Return (X, Y) of the center of cell containing provided text 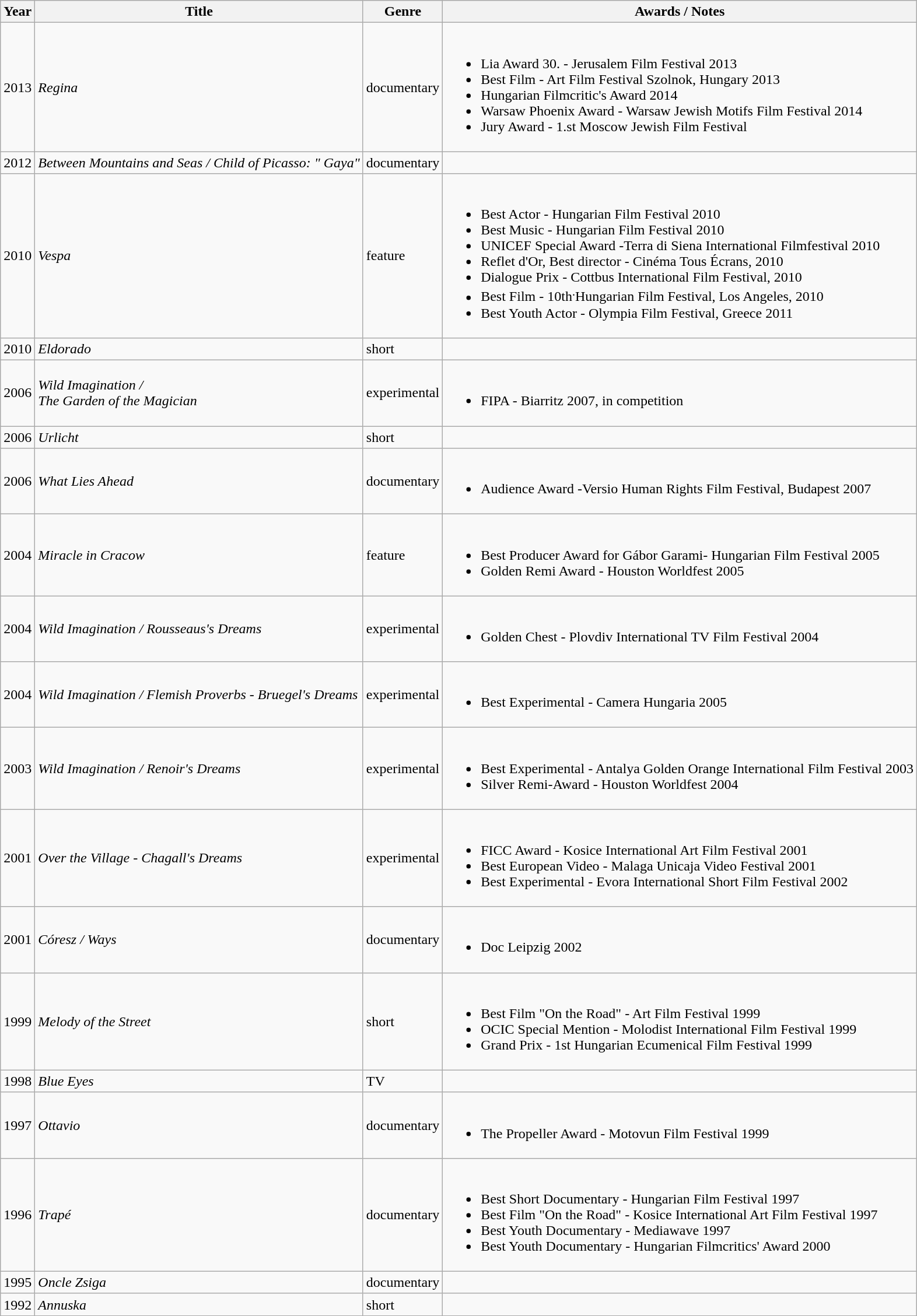
The Propeller Award - Motovun Film Festival 1999 (680, 1125)
Genre (402, 12)
Audience Award -Versio Human Rights Film Festival, Budapest 2007 (680, 482)
Vespa (199, 256)
Title (199, 12)
1997 (17, 1125)
Melody of the Street (199, 1022)
Urlicht (199, 437)
1995 (17, 1282)
2003 (17, 768)
Wild Imagination / Renoir's Dreams (199, 768)
FIPA - Biarritz 2007, in competition (680, 393)
2012 (17, 163)
Oncle Zsiga (199, 1282)
TV (402, 1081)
Wild Imagination / Flemish Proverbs - Bruegel's Dreams (199, 695)
Miracle in Cracow (199, 555)
What Lies Ahead (199, 482)
1999 (17, 1022)
Over the Village - Chagall's Dreams (199, 858)
Doc Leipzig 2002 (680, 940)
Best Experimental - Camera Hungaria 2005 (680, 695)
1998 (17, 1081)
Regina (199, 87)
Blue Eyes (199, 1081)
2013 (17, 87)
1992 (17, 1304)
Eldorado (199, 349)
1996 (17, 1215)
Golden Chest - Plovdiv International TV Film Festival 2004 (680, 629)
Córesz / Ways (199, 940)
Wild Imagination /The Garden of the Magician (199, 393)
Best Experimental - Antalya Golden Orange International Film Festival 2003Silver Remi-Award - Houston Worldfest 2004 (680, 768)
Annuska (199, 1304)
Best Producer Award for Gábor Garami- Hungarian Film Festival 2005Golden Remi Award - Houston Worldfest 2005 (680, 555)
Awards / Notes (680, 12)
Wild Imagination / Rousseaus's Dreams (199, 629)
Year (17, 12)
Ottavio (199, 1125)
Trapé (199, 1215)
Between Mountains and Seas / Child of Picasso: " Gaya" (199, 163)
